Extract the (x, y) coordinate from the center of the cell holding the provided text.  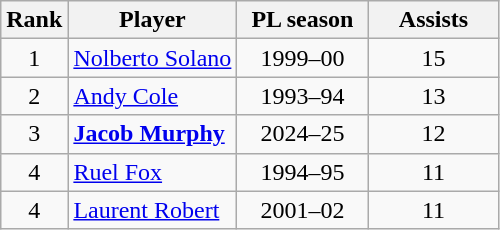
1993–94 (302, 96)
Andy Cole (152, 96)
Nolberto Solano (152, 58)
PL season (302, 20)
15 (434, 58)
Jacob Murphy (152, 134)
1999–00 (302, 58)
12 (434, 134)
Laurent Robert (152, 210)
3 (34, 134)
Ruel Fox (152, 172)
1 (34, 58)
13 (434, 96)
Player (152, 20)
1994–95 (302, 172)
Assists (434, 20)
Rank (34, 20)
2024–25 (302, 134)
2001–02 (302, 210)
2 (34, 96)
